Detect which cell encompasses the target text, then output its (x, y) center coordinate. 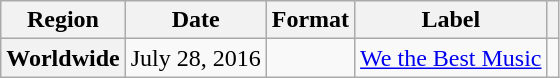
Format (310, 20)
Worldwide (63, 58)
Label (451, 20)
We the Best Music (451, 58)
Region (63, 20)
Date (196, 20)
July 28, 2016 (196, 58)
